Return the [X, Y] coordinate for the center point of the cell that contains the specified text.  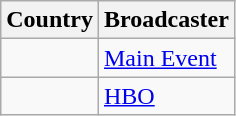
Country [50, 20]
Broadcaster [166, 20]
Main Event [166, 58]
HBO [166, 96]
